Determine the [X, Y] coordinate at the center of the cell enclosing the given text.  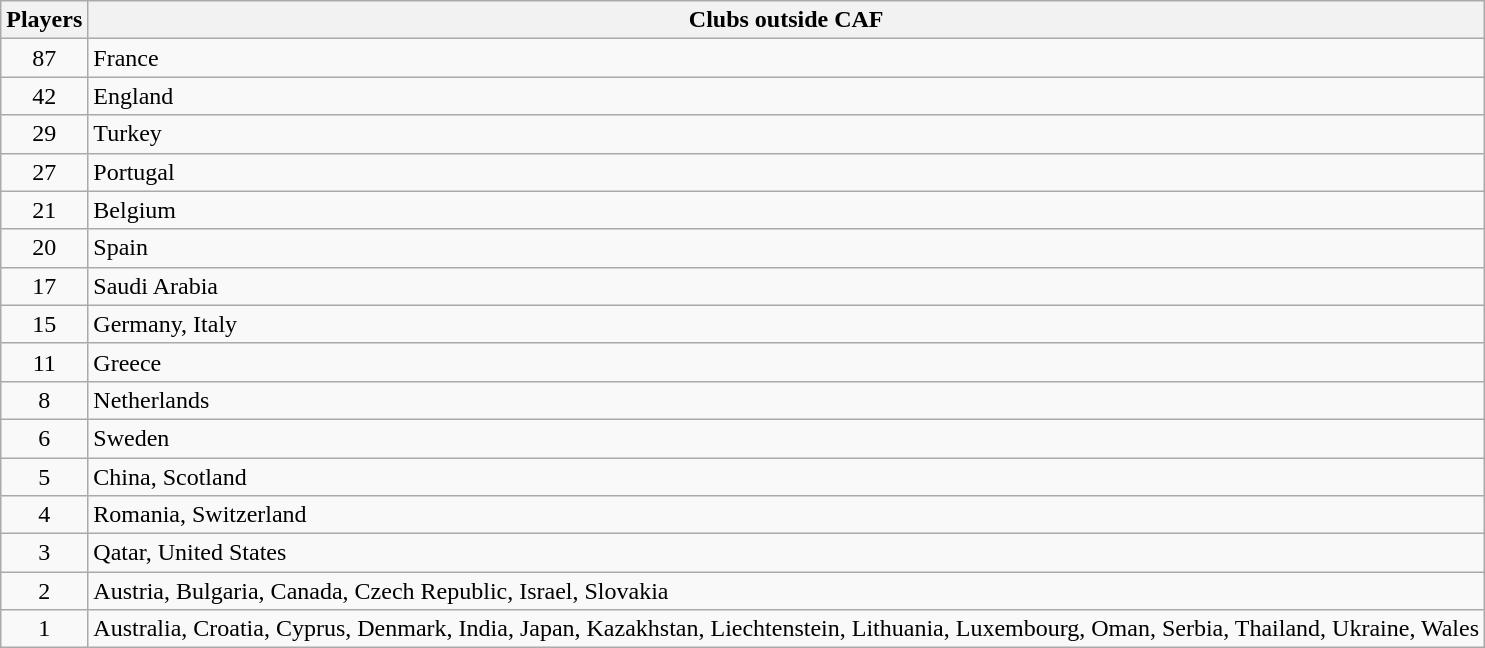
1 [44, 629]
2 [44, 591]
11 [44, 362]
China, Scotland [786, 477]
4 [44, 515]
20 [44, 248]
6 [44, 438]
Players [44, 20]
Netherlands [786, 400]
17 [44, 286]
Sweden [786, 438]
Romania, Switzerland [786, 515]
Australia, Croatia, Cyprus, Denmark, India, Japan, Kazakhstan, Liechtenstein, Lithuania, Luxembourg, Oman, Serbia, Thailand, Ukraine, Wales [786, 629]
3 [44, 553]
29 [44, 134]
Belgium [786, 210]
87 [44, 58]
England [786, 96]
Greece [786, 362]
Austria, Bulgaria, Canada, Czech Republic, Israel, Slovakia [786, 591]
Turkey [786, 134]
Clubs outside CAF [786, 20]
Germany, Italy [786, 324]
15 [44, 324]
Saudi Arabia [786, 286]
42 [44, 96]
27 [44, 172]
Spain [786, 248]
21 [44, 210]
5 [44, 477]
Portugal [786, 172]
8 [44, 400]
Qatar, United States [786, 553]
France [786, 58]
